Return the (X, Y) coordinate for the center point of the cell that contains the specified text.  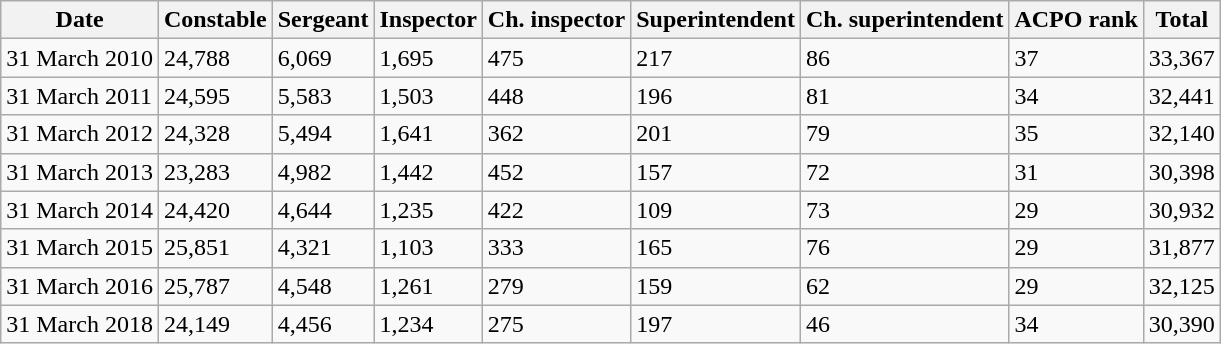
109 (716, 210)
31 (1076, 172)
Constable (215, 20)
ACPO rank (1076, 20)
30,932 (1182, 210)
4,321 (323, 248)
422 (556, 210)
475 (556, 58)
Superintendent (716, 20)
1,235 (428, 210)
4,456 (323, 324)
448 (556, 96)
Ch. inspector (556, 20)
196 (716, 96)
275 (556, 324)
1,261 (428, 286)
6,069 (323, 58)
Total (1182, 20)
333 (556, 248)
25,787 (215, 286)
23,283 (215, 172)
35 (1076, 134)
37 (1076, 58)
165 (716, 248)
30,398 (1182, 172)
1,234 (428, 324)
31 March 2018 (80, 324)
32,140 (1182, 134)
31 March 2011 (80, 96)
32,441 (1182, 96)
5,583 (323, 96)
201 (716, 134)
86 (904, 58)
76 (904, 248)
4,644 (323, 210)
25,851 (215, 248)
279 (556, 286)
31,877 (1182, 248)
362 (556, 134)
1,442 (428, 172)
1,695 (428, 58)
31 March 2015 (80, 248)
4,548 (323, 286)
33,367 (1182, 58)
Date (80, 20)
31 March 2016 (80, 286)
1,503 (428, 96)
217 (716, 58)
1,103 (428, 248)
1,641 (428, 134)
Ch. superintendent (904, 20)
32,125 (1182, 286)
197 (716, 324)
4,982 (323, 172)
62 (904, 286)
24,595 (215, 96)
31 March 2012 (80, 134)
79 (904, 134)
24,420 (215, 210)
24,149 (215, 324)
24,328 (215, 134)
31 March 2010 (80, 58)
452 (556, 172)
Sergeant (323, 20)
81 (904, 96)
Inspector (428, 20)
72 (904, 172)
159 (716, 286)
46 (904, 324)
157 (716, 172)
31 March 2014 (80, 210)
24,788 (215, 58)
30,390 (1182, 324)
31 March 2013 (80, 172)
73 (904, 210)
5,494 (323, 134)
